Return (x, y) of the center of cell containing provided text 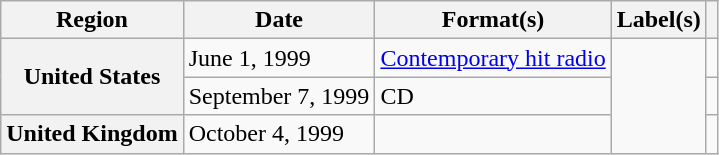
United States (92, 77)
September 7, 1999 (279, 96)
October 4, 1999 (279, 134)
United Kingdom (92, 134)
Format(s) (493, 20)
Region (92, 20)
Label(s) (658, 20)
June 1, 1999 (279, 58)
CD (493, 96)
Date (279, 20)
Contemporary hit radio (493, 58)
